For the text-containing cell, return its midpoint in [x, y] coordinate format. 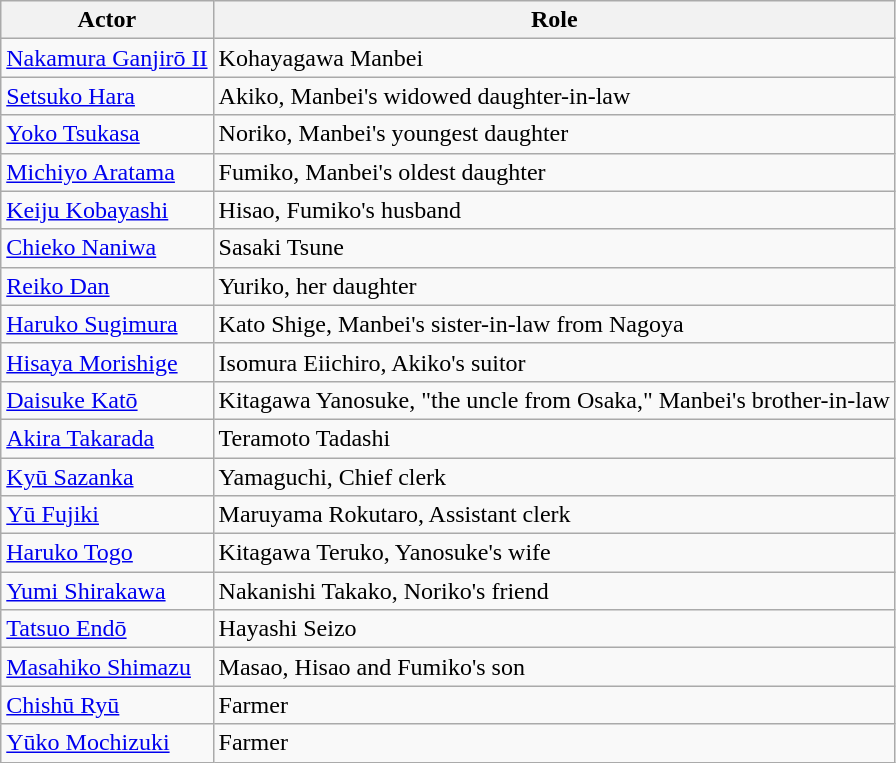
Teramoto Tadashi [554, 438]
Actor [107, 20]
Daisuke Katō [107, 400]
Sasaki Tsune [554, 248]
Maruyama Rokutaro, Assistant clerk [554, 515]
Yamaguchi, Chief clerk [554, 477]
Nakanishi Takako, Noriko's friend [554, 591]
Haruko Togo [107, 553]
Fumiko, Manbei's oldest daughter [554, 172]
Role [554, 20]
Tatsuo Endō [107, 629]
Yoko Tsukasa [107, 134]
Noriko, Manbei's youngest daughter [554, 134]
Yūko Mochizuki [107, 743]
Hisao, Fumiko's husband [554, 210]
Kitagawa Yanosuke, "the uncle from Osaka," Manbei's brother-in-law [554, 400]
Nakamura Ganjirō II [107, 58]
Keiju Kobayashi [107, 210]
Kyū Sazanka [107, 477]
Kato Shige, Manbei's sister-in-law from Nagoya [554, 324]
Hayashi Seizo [554, 629]
Michiyo Aratama [107, 172]
Chishū Ryū [107, 705]
Kitagawa Teruko, Yanosuke's wife [554, 553]
Yū Fujiki [107, 515]
Masao, Hisao and Fumiko's son [554, 667]
Chieko Naniwa [107, 248]
Reiko Dan [107, 286]
Hisaya Morishige [107, 362]
Yuriko, her daughter [554, 286]
Setsuko Hara [107, 96]
Akira Takarada [107, 438]
Akiko, Manbei's widowed daughter-in-law [554, 96]
Masahiko Shimazu [107, 667]
Yumi Shirakawa [107, 591]
Isomura Eiichiro, Akiko's suitor [554, 362]
Haruko Sugimura [107, 324]
Kohayagawa Manbei [554, 58]
